Detect which cell encompasses the target text, then output its [X, Y] center coordinate. 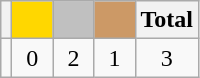
3 [167, 58]
1 [114, 58]
2 [74, 58]
Total [167, 20]
0 [32, 58]
